Provide the (X, Y) coordinate of the cell's center where the given text is located.  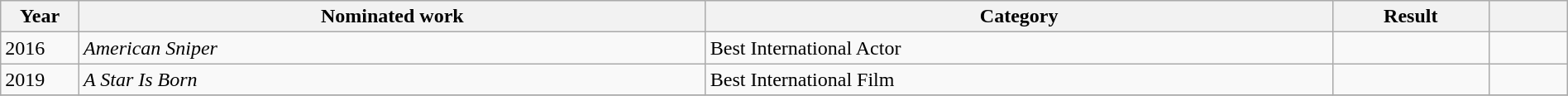
Best International Film (1019, 79)
Year (40, 17)
American Sniper (392, 48)
Category (1019, 17)
Nominated work (392, 17)
2019 (40, 79)
Best International Actor (1019, 48)
Result (1411, 17)
A Star Is Born (392, 79)
2016 (40, 48)
